Detect which cell encompasses the target text, then output its [X, Y] center coordinate. 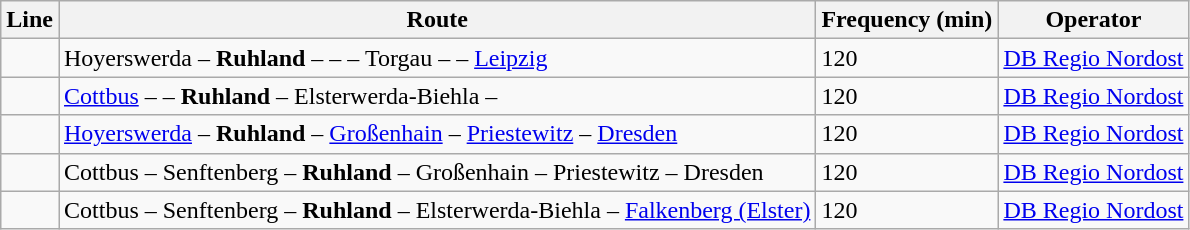
Cottbus – Senftenberg – Ruhland – Elsterwerda-Biehla – Falkenberg (Elster) [436, 210]
Line [30, 20]
Hoyerswerda – Ruhland – Großenhain – Priestewitz – Dresden [436, 134]
Operator [1094, 20]
Cottbus – – Ruhland – Elsterwerda-Biehla – [436, 96]
Cottbus – Senftenberg – Ruhland – Großenhain – Priestewitz – Dresden [436, 172]
Route [436, 20]
Hoyerswerda – Ruhland – – – Torgau – – Leipzig [436, 58]
Frequency (min) [907, 20]
